Output the (X, Y) coordinate of the center of the cell containing the given text.  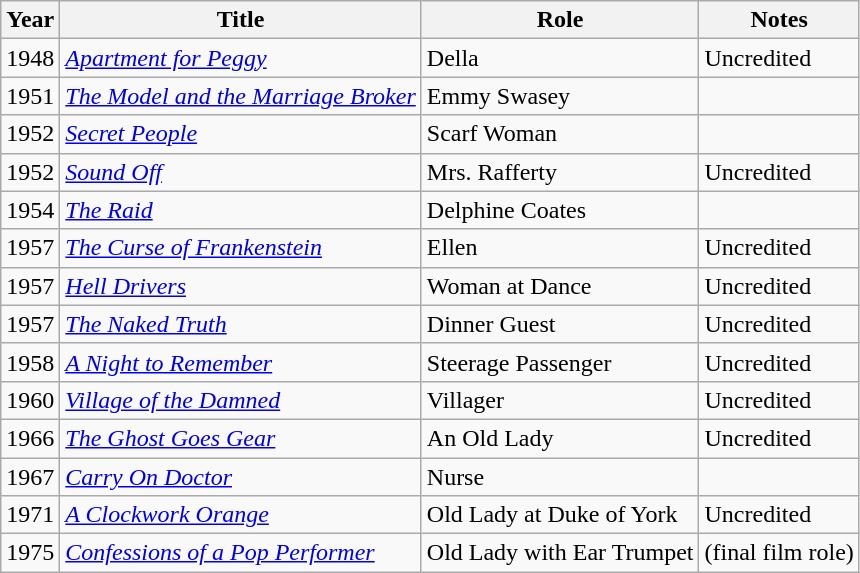
Carry On Doctor (240, 477)
Role (560, 20)
Old Lady at Duke of York (560, 515)
Sound Off (240, 172)
1971 (30, 515)
Confessions of a Pop Performer (240, 553)
1958 (30, 362)
1954 (30, 210)
1960 (30, 400)
Notes (779, 20)
1948 (30, 58)
Ellen (560, 248)
The Naked Truth (240, 324)
1951 (30, 96)
Hell Drivers (240, 286)
Della (560, 58)
Secret People (240, 134)
Old Lady with Ear Trumpet (560, 553)
Villager (560, 400)
Nurse (560, 477)
Apartment for Peggy (240, 58)
The Raid (240, 210)
Steerage Passenger (560, 362)
1966 (30, 438)
Emmy Swasey (560, 96)
The Curse of Frankenstein (240, 248)
Delphine Coates (560, 210)
1967 (30, 477)
The Ghost Goes Gear (240, 438)
1975 (30, 553)
A Clockwork Orange (240, 515)
A Night to Remember (240, 362)
Dinner Guest (560, 324)
The Model and the Marriage Broker (240, 96)
Mrs. Rafferty (560, 172)
Scarf Woman (560, 134)
(final film role) (779, 553)
An Old Lady (560, 438)
Year (30, 20)
Woman at Dance (560, 286)
Village of the Damned (240, 400)
Title (240, 20)
